For the text-containing cell, return its midpoint in (X, Y) coordinate format. 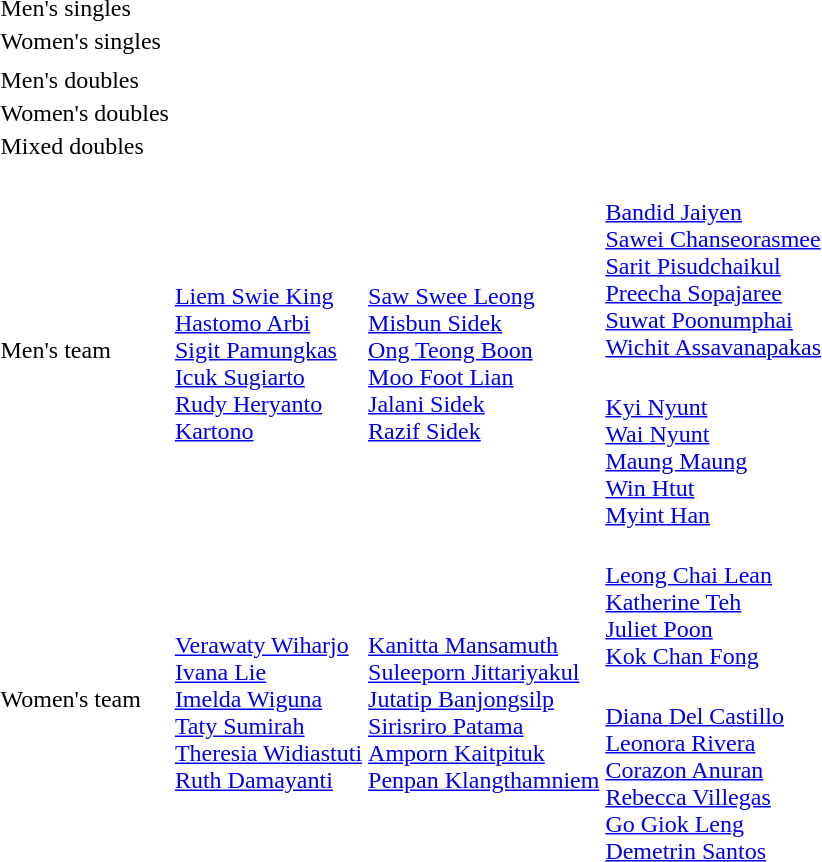
Liem Swie KingHastomo ArbiSigit PamungkasIcuk SugiartoRudy HeryantoKartono (268, 350)
Saw Swee LeongMisbun SidekOng Teong BoonMoo Foot LianJalani SidekRazif Sidek (484, 350)
